Identify which cell holds the provided text, then report its [x, y] central coordinate. 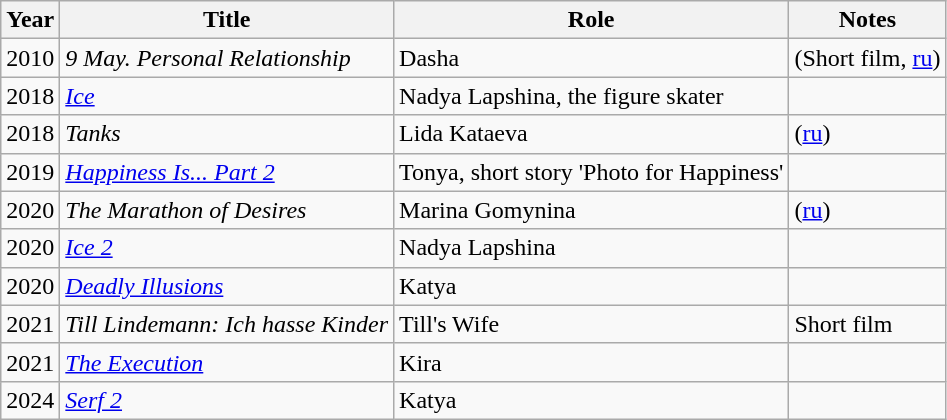
Lida Kataeva [592, 134]
Tonya, short story 'Photo for Happiness' [592, 172]
Nadya Lapshina [592, 248]
2024 [30, 400]
Nadya Lapshina, the figure skater [592, 96]
Kira [592, 362]
Role [592, 20]
Year [30, 20]
Till Lindemann: Ich hasse Kinder [227, 324]
Notes [868, 20]
9 May. Personal Relationship [227, 58]
Happiness Is... Part 2 [227, 172]
2010 [30, 58]
Dasha [592, 58]
2019 [30, 172]
Ice 2 [227, 248]
The Marathon of Desires [227, 210]
Ice [227, 96]
The Execution [227, 362]
Deadly Illusions [227, 286]
Short film [868, 324]
Serf 2 [227, 400]
Marina Gomynina [592, 210]
Title [227, 20]
Tanks [227, 134]
(Short film, ru) [868, 58]
Till's Wife [592, 324]
